Return the (X, Y) coordinate for the center point of the cell that contains the specified text.  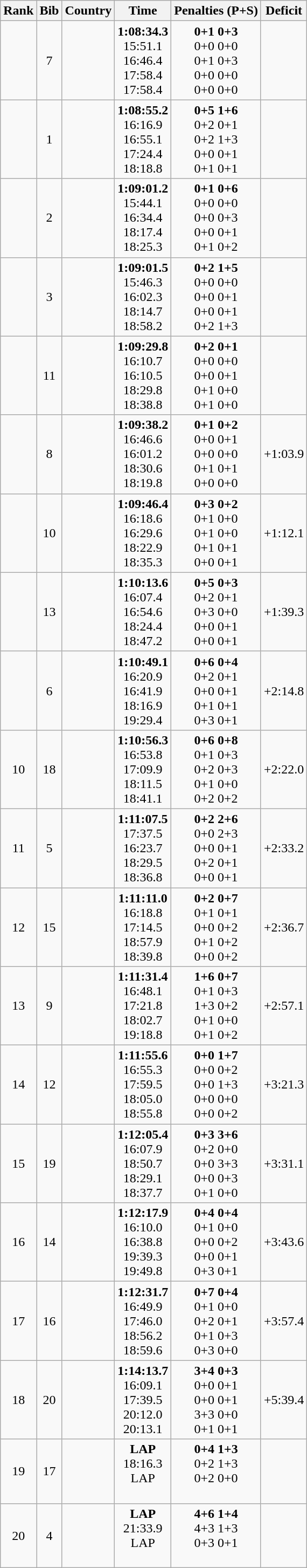
+1:12.1 (283, 533)
0+1 0+30+0 0+0 0+1 0+30+0 0+00+0 0+0 (217, 60)
LAP18:16.3LAP (143, 1471)
+1:03.9 (283, 454)
+3:21.3 (283, 1085)
0+5 0+30+2 0+10+3 0+00+0 0+10+0 0+1 (217, 612)
1:10:13.6 16:07.416:54.618:24.418:47.2 (143, 612)
+3:57.4 (283, 1321)
1:09:29.8 16:10.716:10.518:29.818:38.8 (143, 375)
9 (50, 1006)
1:12:17.916:10.016:38.819:39.319:49.8 (143, 1242)
1:12:31.716:49.917:46.018:56.218:59.6 (143, 1321)
Country (88, 11)
6 (50, 690)
3 (50, 297)
+2:33.2 (283, 848)
0+0 1+70+0 0+20+0 1+30+0 0+00+0 0+2 (217, 1085)
1+6 0+70+1 0+31+3 0+20+1 0+00+1 0+2 (217, 1006)
1:12:05.416:07.918:50.718:29.118:37.7 (143, 1163)
Penalties (P+S) (217, 11)
0+2 0+70+1 0+10+0 0+20+1 0+20+0 0+2 (217, 927)
0+6 0+40+2 0+10+0 0+10+1 0+10+3 0+1 (217, 690)
0+5 1+60+2 0+1 0+2 1+30+0 0+10+1 0+1 (217, 139)
1 (50, 139)
2 (50, 218)
Bib (50, 11)
1:09:46.416:18.616:29.618:22.918:35.3 (143, 533)
8 (50, 454)
1:09:01.515:46.316:02.318:14.718:58.2 (143, 297)
1:11:31.4 16:48.117:21.818:02.719:18.8 (143, 1006)
0+7 0+40+1 0+00+2 0+10+1 0+30+3 0+0 (217, 1321)
1:08:34.3 15:51.116:46.417:58.417:58.4 (143, 60)
4+6 1+44+3 1+30+3 0+1 (217, 1535)
0+2 2+60+0 2+3 0+0 0+10+2 0+10+0 0+1 (217, 848)
+5:39.4 (283, 1400)
1:09:01.215:44.116:34.418:17.418:25.3 (143, 218)
0+2 0+10+0 0+0 0+0 0+10+1 0+00+1 0+0 (217, 375)
0+6 0+80+1 0+30+2 0+30+1 0+00+2 0+2 (217, 769)
+1:39.3 (283, 612)
+2:14.8 (283, 690)
1:14:13.716:09.117:39.520:12.020:13.1 (143, 1400)
LAP21:33.9LAP (143, 1535)
Deficit (283, 11)
3+4 0+30+0 0+10+0 0+13+3 0+00+1 0+1 (217, 1400)
Rank (18, 11)
1:11:11.016:18.817:14.518:57.918:39.8 (143, 927)
0+3 0+20+1 0+0 0+1 0+00+1 0+10+0 0+1 (217, 533)
4 (50, 1535)
1:11:07.5 17:37.516:23.718:29.518:36.8 (143, 848)
1:11:55.616:55.317:59.518:05.018:55.8 (143, 1085)
Time (143, 11)
0+1 0+20+0 0+1 0+0 0+00+1 0+10+0 0+0 (217, 454)
1:10:56.316:53.817:09.918:11.518:41.1 (143, 769)
5 (50, 848)
7 (50, 60)
0+1 0+60+0 0+0 0+0 0+30+0 0+10+1 0+2 (217, 218)
+3:43.6 (283, 1242)
+2:22.0 (283, 769)
+3:31.1 (283, 1163)
1:10:49.116:20.916:41.918:16.919:29.4 (143, 690)
0+3 3+60+2 0+00+0 3+30+0 0+30+1 0+0 (217, 1163)
1:09:38.216:46.616:01.2 18:30.618:19.8 (143, 454)
+2:57.1 (283, 1006)
0+4 0+40+1 0+00+0 0+20+0 0+10+3 0+1 (217, 1242)
1:08:55.216:16.916:55.117:24.418:18.8 (143, 139)
0+4 1+30+2 1+30+2 0+0 (217, 1471)
0+2 1+50+0 0+0 0+0 0+1 0+0 0+10+2 1+3 (217, 297)
+2:36.7 (283, 927)
